Provide the [X, Y] coordinate of the cell's center where the given text is located.  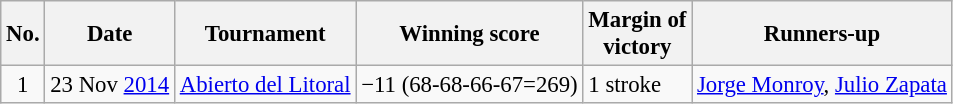
Margin ofvictory [638, 34]
−11 (68-68-66-67=269) [470, 85]
Tournament [264, 34]
1 stroke [638, 85]
Abierto del Litoral [264, 85]
23 Nov 2014 [110, 85]
Winning score [470, 34]
Date [110, 34]
1 [23, 85]
No. [23, 34]
Jorge Monroy, Julio Zapata [822, 85]
Runners-up [822, 34]
